For the text-containing cell, return its midpoint in (X, Y) coordinate format. 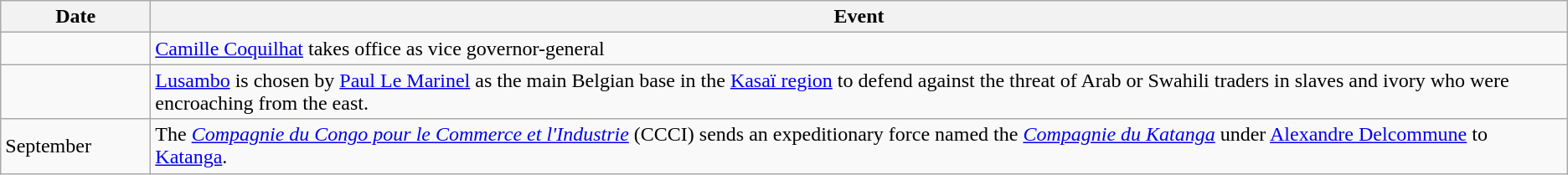
Event (859, 17)
Date (75, 17)
Camille Coquilhat takes office as vice governor-general (859, 49)
September (75, 146)
